Return (X, Y) of the center of cell containing provided text 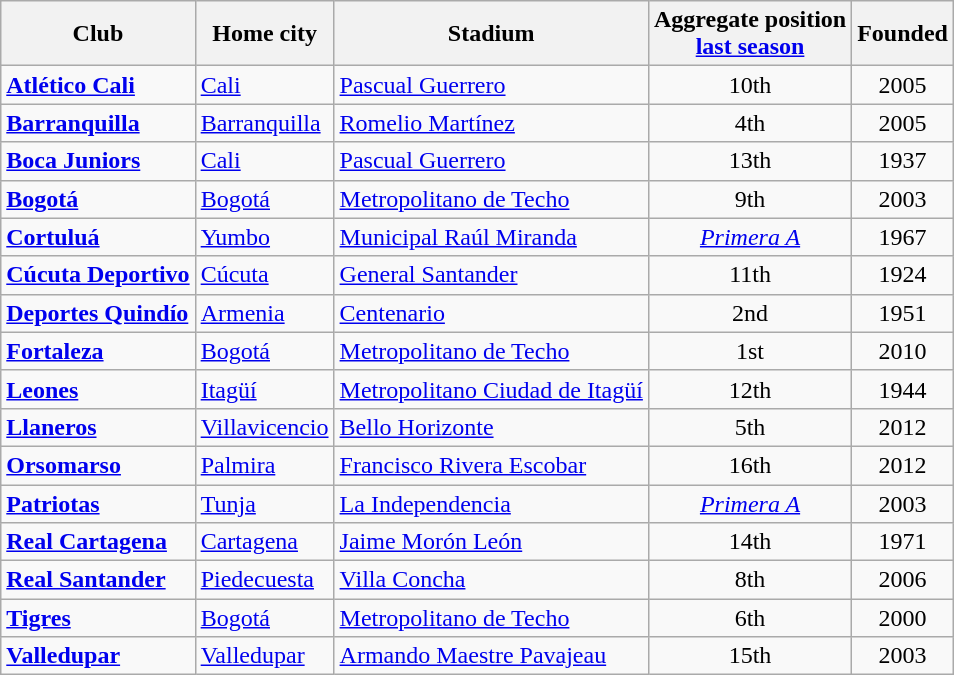
Real Cartagena (98, 542)
Boca Juniors (98, 161)
Bello Horizonte (491, 427)
16th (750, 465)
Atlético Cali (98, 85)
Cúcuta (264, 275)
5th (750, 427)
Piedecuesta (264, 580)
Palmira (264, 465)
2006 (903, 580)
Club (98, 34)
Romelio Martínez (491, 123)
1971 (903, 542)
Itagüí (264, 389)
Deportes Quindío (98, 313)
1944 (903, 389)
Jaime Morón León (491, 542)
General Santander (491, 275)
Metropolitano Ciudad de Itagüí (491, 389)
2nd (750, 313)
1937 (903, 161)
Founded (903, 34)
Home city (264, 34)
1967 (903, 237)
Villavicencio (264, 427)
4th (750, 123)
Centenario (491, 313)
Tigres (98, 618)
Villa Concha (491, 580)
1st (750, 351)
Cúcuta Deportivo (98, 275)
Leones (98, 389)
Tunja (264, 503)
Yumbo (264, 237)
Real Santander (98, 580)
1951 (903, 313)
2000 (903, 618)
10th (750, 85)
La Independencia (491, 503)
12th (750, 389)
Cartagena (264, 542)
Municipal Raúl Miranda (491, 237)
Armando Maestre Pavajeau (491, 656)
2010 (903, 351)
11th (750, 275)
Fortaleza (98, 351)
1924 (903, 275)
Patriotas (98, 503)
9th (750, 199)
Llaneros (98, 427)
Cortuluá (98, 237)
Francisco Rivera Escobar (491, 465)
15th (750, 656)
Orsomarso (98, 465)
14th (750, 542)
Aggregate positionlast season (750, 34)
Stadium (491, 34)
13th (750, 161)
Armenia (264, 313)
6th (750, 618)
8th (750, 580)
